Output the [X, Y] coordinate of the center of the cell containing the given text.  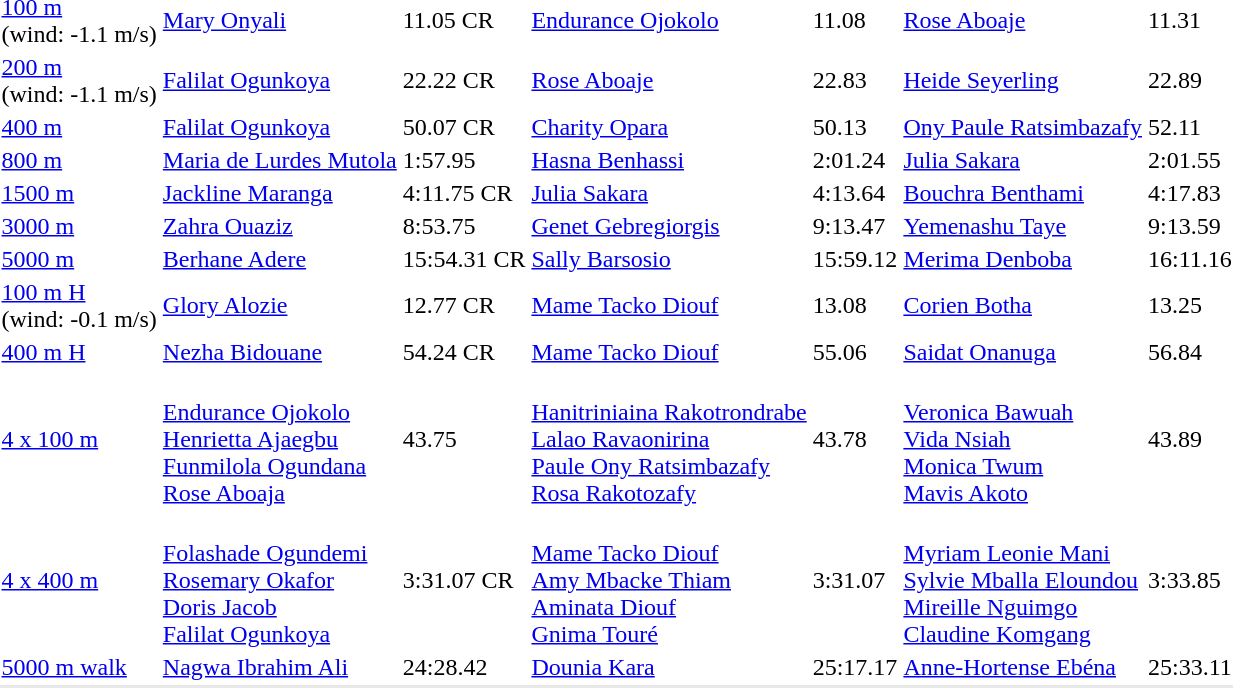
Anne-Hortense Ebéna [1023, 667]
400 m [79, 127]
Nezha Bidouane [280, 352]
13.08 [855, 306]
Endurance OjokoloHenrietta AjaegbuFunmilola OgundanaRose Aboaja [280, 439]
Jackline Maranga [280, 193]
25:17.17 [855, 667]
Genet Gebregiorgis [669, 226]
43.89 [1190, 439]
4:13.64 [855, 193]
9:13.59 [1190, 226]
13.25 [1190, 306]
2:01.24 [855, 160]
22.89 [1190, 80]
Sally Barsosio [669, 259]
800 m [79, 160]
Yemenashu Taye [1023, 226]
Folashade OgundemiRosemary OkaforDoris JacobFalilat Ogunkoya [280, 580]
Bouchra Benthami [1023, 193]
4 x 400 m [79, 580]
16:11.16 [1190, 259]
Myriam Leonie ManiSylvie Mballa EloundouMireille NguimgoClaudine Komgang [1023, 580]
4:17.83 [1190, 193]
43.78 [855, 439]
Hanitriniaina RakotrondrabeLalao RavaonirinaPaule Ony RatsimbazafyRosa Rakotozafy [669, 439]
4 x 100 m [79, 439]
Veronica BawuahVida NsiahMonica TwumMavis Akoto [1023, 439]
Maria de Lurdes Mutola [280, 160]
8:53.75 [464, 226]
100 m H(wind: -0.1 m/s) [79, 306]
200 m(wind: -1.1 m/s) [79, 80]
54.24 CR [464, 352]
5000 m [79, 259]
12.77 CR [464, 306]
Merima Denboba [1023, 259]
50.13 [855, 127]
43.75 [464, 439]
52.11 [1190, 127]
Charity Opara [669, 127]
5000 m walk [79, 667]
Heide Seyerling [1023, 80]
1500 m [79, 193]
Rose Aboaje [669, 80]
1:57.95 [464, 160]
Saidat Onanuga [1023, 352]
Mame Tacko DioufAmy Mbacke ThiamAminata DioufGnima Touré [669, 580]
3:33.85 [1190, 580]
Berhane Adere [280, 259]
56.84 [1190, 352]
Ony Paule Ratsimbazafy [1023, 127]
55.06 [855, 352]
4:11.75 CR [464, 193]
24:28.42 [464, 667]
15:54.31 CR [464, 259]
15:59.12 [855, 259]
Hasna Benhassi [669, 160]
22.22 CR [464, 80]
3:31.07 CR [464, 580]
50.07 CR [464, 127]
25:33.11 [1190, 667]
Glory Alozie [280, 306]
Zahra Ouaziz [280, 226]
400 m H [79, 352]
22.83 [855, 80]
2:01.55 [1190, 160]
Corien Botha [1023, 306]
9:13.47 [855, 226]
3000 m [79, 226]
Dounia Kara [669, 667]
3:31.07 [855, 580]
Nagwa Ibrahim Ali [280, 667]
